Search for the cell housing the specified text and yield its [x, y] center coordinate. 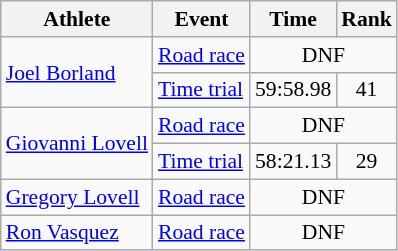
29 [366, 162]
Joel Borland [77, 72]
Athlete [77, 19]
Event [202, 19]
58:21.13 [293, 162]
Time [293, 19]
Ron Vasquez [77, 233]
41 [366, 90]
Giovanni Lovell [77, 144]
59:58.98 [293, 90]
Gregory Lovell [77, 197]
Rank [366, 19]
